Determine the (X, Y) coordinate at the center of the cell enclosing the given text.  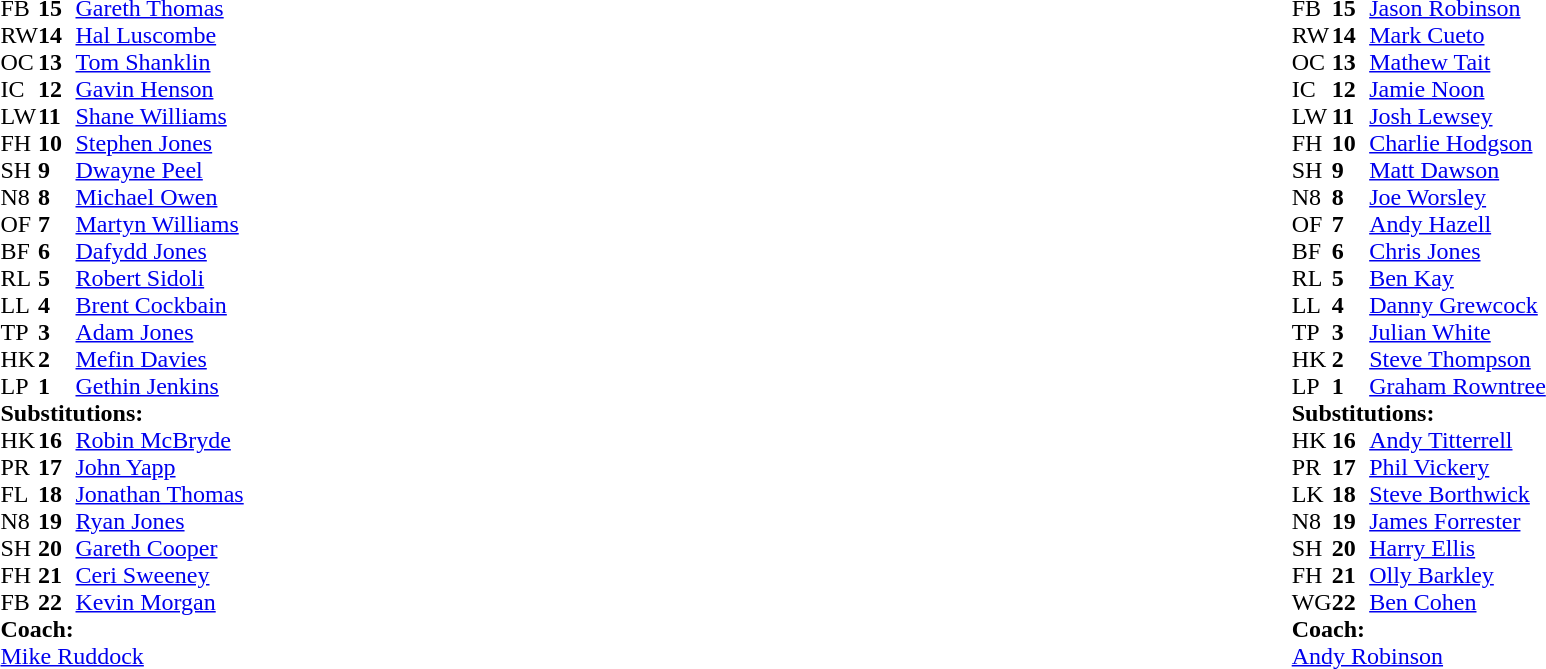
Mark Cueto (1458, 36)
Phil Vickery (1458, 468)
Shane Williams (160, 116)
Ben Kay (1458, 278)
Jamie Noon (1458, 90)
Olly Barkley (1458, 576)
Ben Cohen (1458, 602)
Hal Luscombe (160, 36)
Jonathan Thomas (160, 494)
Steve Borthwick (1458, 494)
Dafydd Jones (160, 252)
Mefin Davies (160, 360)
Josh Lewsey (1458, 116)
Michael Owen (160, 198)
Andy Titterrell (1458, 440)
Dwayne Peel (160, 170)
Adam Jones (160, 332)
Ceri Sweeney (160, 576)
Julian White (1458, 332)
FB (19, 602)
Gethin Jenkins (160, 386)
James Forrester (1458, 522)
Gareth Cooper (160, 548)
Kevin Morgan (160, 602)
Steve Thompson (1458, 360)
Gavin Henson (160, 90)
WG (1312, 602)
Chris Jones (1458, 252)
Robert Sidoli (160, 278)
Danny Grewcock (1458, 306)
Matt Dawson (1458, 170)
Mike Ruddock (122, 656)
Andy Hazell (1458, 224)
Graham Rowntree (1458, 386)
John Yapp (160, 468)
LK (1312, 494)
Tom Shanklin (160, 62)
Mathew Tait (1458, 62)
FL (19, 494)
Charlie Hodgson (1458, 144)
Andy Robinson (1419, 656)
Harry Ellis (1458, 548)
Stephen Jones (160, 144)
Joe Worsley (1458, 198)
Martyn Williams (160, 224)
Robin McBryde (160, 440)
Ryan Jones (160, 522)
Brent Cockbain (160, 306)
